Determine the [x, y] coordinate at the center of the cell enclosing the given text.  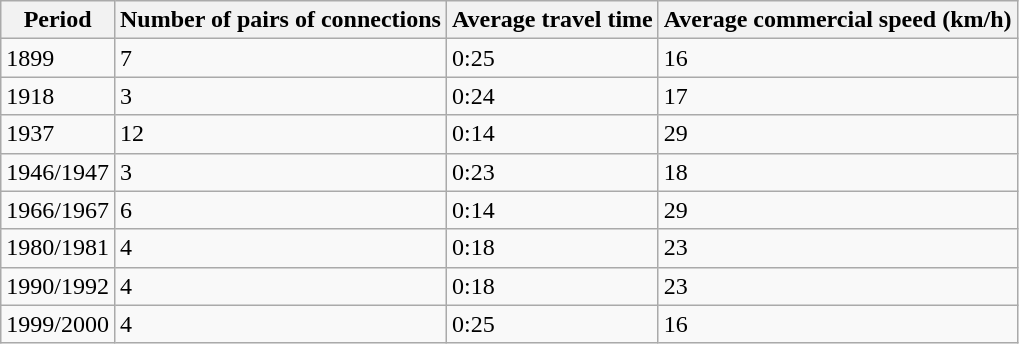
17 [838, 96]
1946/1947 [58, 172]
1899 [58, 58]
1918 [58, 96]
12 [280, 134]
Number of pairs of connections [280, 20]
1980/1981 [58, 248]
Period [58, 20]
1990/1992 [58, 286]
Average travel time [552, 20]
1999/2000 [58, 324]
0:23 [552, 172]
1966/1967 [58, 210]
Average commercial speed (km/h) [838, 20]
1937 [58, 134]
18 [838, 172]
6 [280, 210]
0:24 [552, 96]
7 [280, 58]
